Identify which cell holds the provided text, then report its (X, Y) central coordinate. 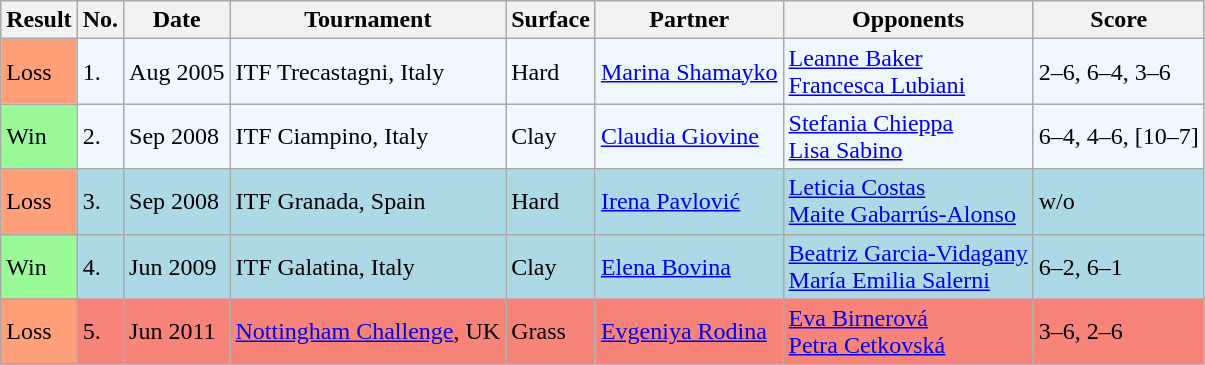
Surface (551, 20)
Irena Pavlović (689, 202)
Claudia Giovine (689, 136)
Tournament (368, 20)
Result (39, 20)
ITF Granada, Spain (368, 202)
ITF Trecastagni, Italy (368, 72)
1. (100, 72)
Stefania Chieppa Lisa Sabino (908, 136)
6–2, 6–1 (1118, 266)
5. (100, 332)
Opponents (908, 20)
Eva Birnerová Petra Cetkovská (908, 332)
ITF Galatina, Italy (368, 266)
Leanne Baker Francesca Lubiani (908, 72)
Beatriz Garcia-Vidagany María Emilia Salerni (908, 266)
Leticia Costas Maite Gabarrús-Alonso (908, 202)
ITF Ciampino, Italy (368, 136)
Date (177, 20)
2–6, 6–4, 3–6 (1118, 72)
w/o (1118, 202)
Score (1118, 20)
No. (100, 20)
Marina Shamayko (689, 72)
Grass (551, 332)
Aug 2005 (177, 72)
Evgeniya Rodina (689, 332)
4. (100, 266)
3–6, 2–6 (1118, 332)
2. (100, 136)
Nottingham Challenge, UK (368, 332)
Partner (689, 20)
3. (100, 202)
6–4, 4–6, [10–7] (1118, 136)
Elena Bovina (689, 266)
Jun 2011 (177, 332)
Jun 2009 (177, 266)
